Scan for the cell matching the given text and deliver its [x, y] coordinate at center. 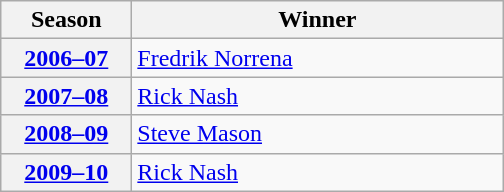
Fredrik Norrena [318, 58]
2008–09 [66, 134]
Winner [318, 20]
2006–07 [66, 58]
2009–10 [66, 172]
Season [66, 20]
2007–08 [66, 96]
Steve Mason [318, 134]
